Pinpoint the cell where the given text exists, returning its (X, Y) midpoint coordinate. 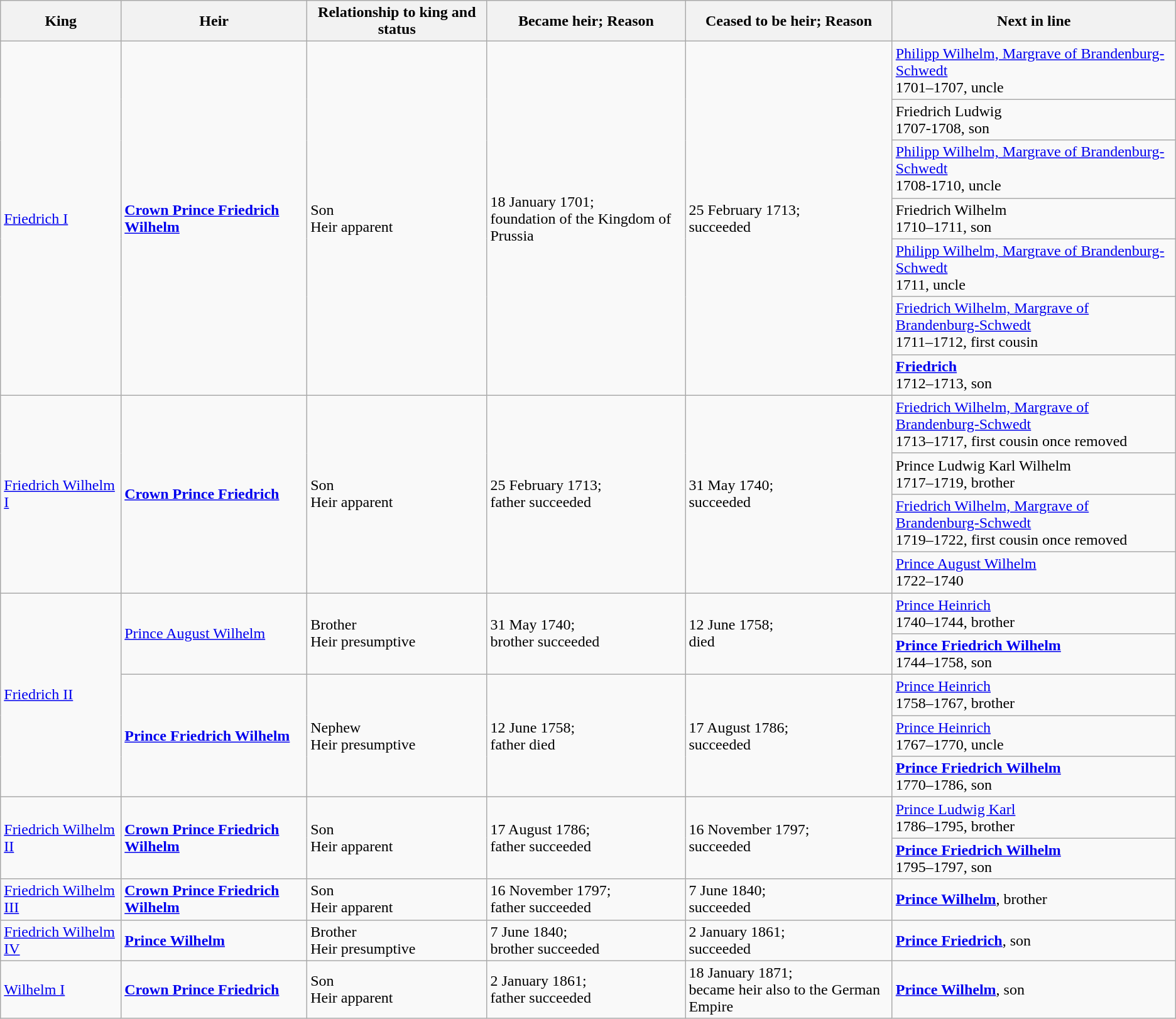
Friedrich I (61, 219)
Prince Friedrich Wilhelm1795–1797, son (1034, 858)
17 August 1786;father succeeded (586, 838)
Prince Heinrich1767–1770, uncle (1034, 736)
12 June 1758;died (789, 634)
NephewHeir presumptive (397, 736)
Next in line (1034, 21)
17 August 1786;succeeded (789, 736)
Relationship to king and status (397, 21)
12 June 1758;father died (586, 736)
Prince August Wilhelm (214, 634)
Prince Friedrich Wilhelm1744–1758, son (1034, 655)
25 February 1713;succeeded (789, 219)
Friedrich Wilhelm IV (61, 940)
Friedrich Wilhelm II (61, 838)
King (61, 21)
Prince Heinrich1740–1744, brother (1034, 613)
Wilhelm I (61, 989)
Philipp Wilhelm, Margrave of Brandenburg-Schwedt1711, uncle (1034, 268)
16 November 1797;father succeeded (586, 900)
Prince Wilhelm, son (1034, 989)
Became heir; Reason (586, 21)
Prince Heinrich1758–1767, brother (1034, 695)
Friedrich Ludwig1707-1708, son (1034, 119)
31 May 1740;brother succeeded (586, 634)
Prince Friedrich Wilhelm1770–1786, son (1034, 777)
Heir (214, 21)
Prince August Wilhelm1722–1740 (1034, 572)
Philipp Wilhelm, Margrave of Brandenburg-Schwedt1701–1707, uncle (1034, 70)
7 June 1840;succeeded (789, 900)
Ceased to be heir; Reason (789, 21)
31 May 1740;succeeded (789, 494)
2 January 1861;succeeded (789, 940)
18 January 1871;became heir also to the German Empire (789, 989)
Prince Wilhelm, brother (1034, 900)
7 June 1840;brother succeeded (586, 940)
Friedrich Wilhelm, Margrave of Brandenburg-Schwedt1719–1722, first cousin once removed (1034, 523)
Philipp Wilhelm, Margrave of Brandenburg-Schwedt 1708-1710, uncle (1034, 169)
25 February 1713;father succeeded (586, 494)
Friedrich1712–1713, son (1034, 374)
18 January 1701;foundation of the Kingdom of Prussia (586, 219)
Friedrich Wilhelm III (61, 900)
Prince Friedrich Wilhelm (214, 736)
Prince Ludwig Karl Wilhelm1717–1719, brother (1034, 474)
2 January 1861;father succeeded (586, 989)
Friedrich Wilhelm1710–1711, son (1034, 219)
Prince Ludwig Karl1786–1795, brother (1034, 818)
Friedrich Wilhelm, Margrave of Brandenburg-Schwedt1713–1717, first cousin once removed (1034, 424)
Friedrich II (61, 695)
Prince Wilhelm (214, 940)
Prince Friedrich, son (1034, 940)
Friedrich Wilhelm, Margrave of Brandenburg-Schwedt1711–1712, first cousin (1034, 325)
Friedrich Wilhelm I (61, 494)
16 November 1797;succeeded (789, 838)
